Locate the cell with the specified text and output its (x, y) center coordinate. 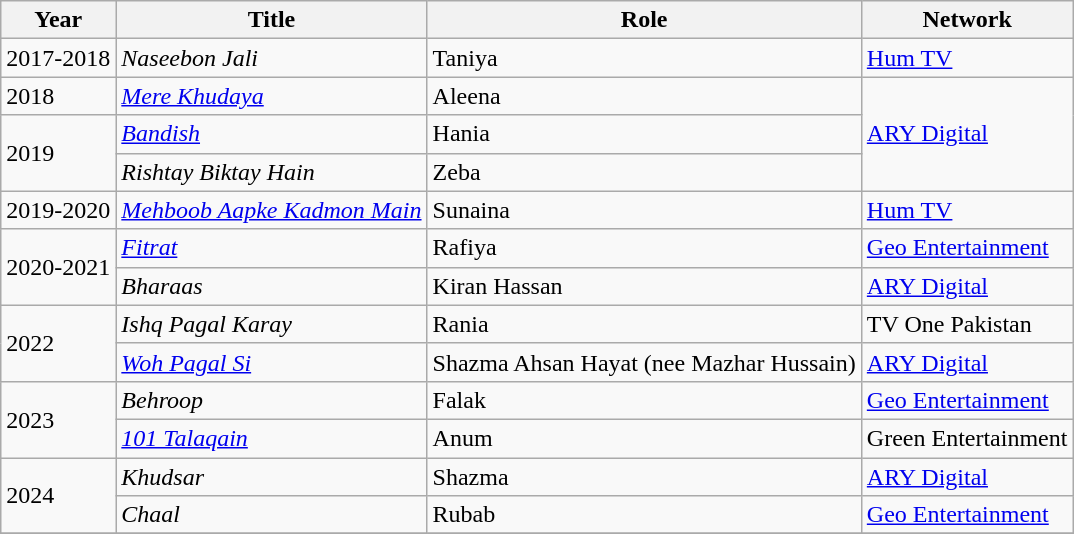
Aleena (644, 96)
Hania (644, 134)
Year (58, 20)
2019 (58, 153)
Network (967, 20)
Zeba (644, 172)
TV One Pakistan (967, 324)
Rania (644, 324)
Khudsar (272, 477)
2018 (58, 96)
2024 (58, 496)
Bandish (272, 134)
Woh Pagal Si (272, 362)
Shazma (644, 477)
Chaal (272, 515)
Behroop (272, 400)
2020-2021 (58, 267)
Sunaina (644, 210)
Rafiya (644, 248)
Naseebon Jali (272, 58)
Rubab (644, 515)
2019-2020 (58, 210)
2022 (58, 343)
101 Talaqain (272, 438)
2023 (58, 419)
Anum (644, 438)
Bharaas (272, 286)
2017-2018 (58, 58)
Ishq Pagal Karay (272, 324)
Fitrat (272, 248)
Role (644, 20)
Kiran Hassan (644, 286)
Mehboob Aapke Kadmon Main (272, 210)
Mere Khudaya (272, 96)
Title (272, 20)
Green Entertainment (967, 438)
Falak (644, 400)
Taniya (644, 58)
Shazma Ahsan Hayat (nee Mazhar Hussain) (644, 362)
Rishtay Biktay Hain (272, 172)
